Locate the cell with the specified text and output its [X, Y] center coordinate. 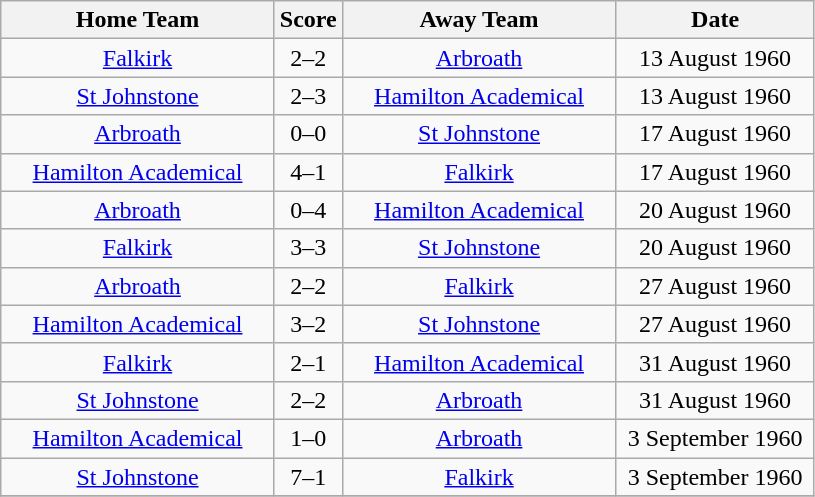
1–0 [308, 438]
2–3 [308, 96]
Date [716, 20]
7–1 [308, 477]
Home Team [138, 20]
3–2 [308, 324]
2–1 [308, 362]
Away Team [479, 20]
Score [308, 20]
3–3 [308, 248]
0–4 [308, 210]
4–1 [308, 172]
0–0 [308, 134]
